Search for the cell housing the specified text and yield its [x, y] center coordinate. 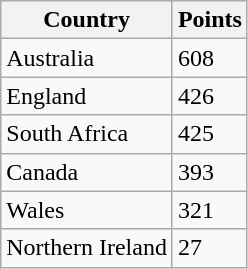
England [87, 96]
Points [210, 20]
Wales [87, 210]
425 [210, 134]
South Africa [87, 134]
27 [210, 248]
Northern Ireland [87, 248]
393 [210, 172]
321 [210, 210]
608 [210, 58]
Canada [87, 172]
426 [210, 96]
Australia [87, 58]
Country [87, 20]
